Capture the cell that displays the provided text and extract its [X, Y] central coordinate. 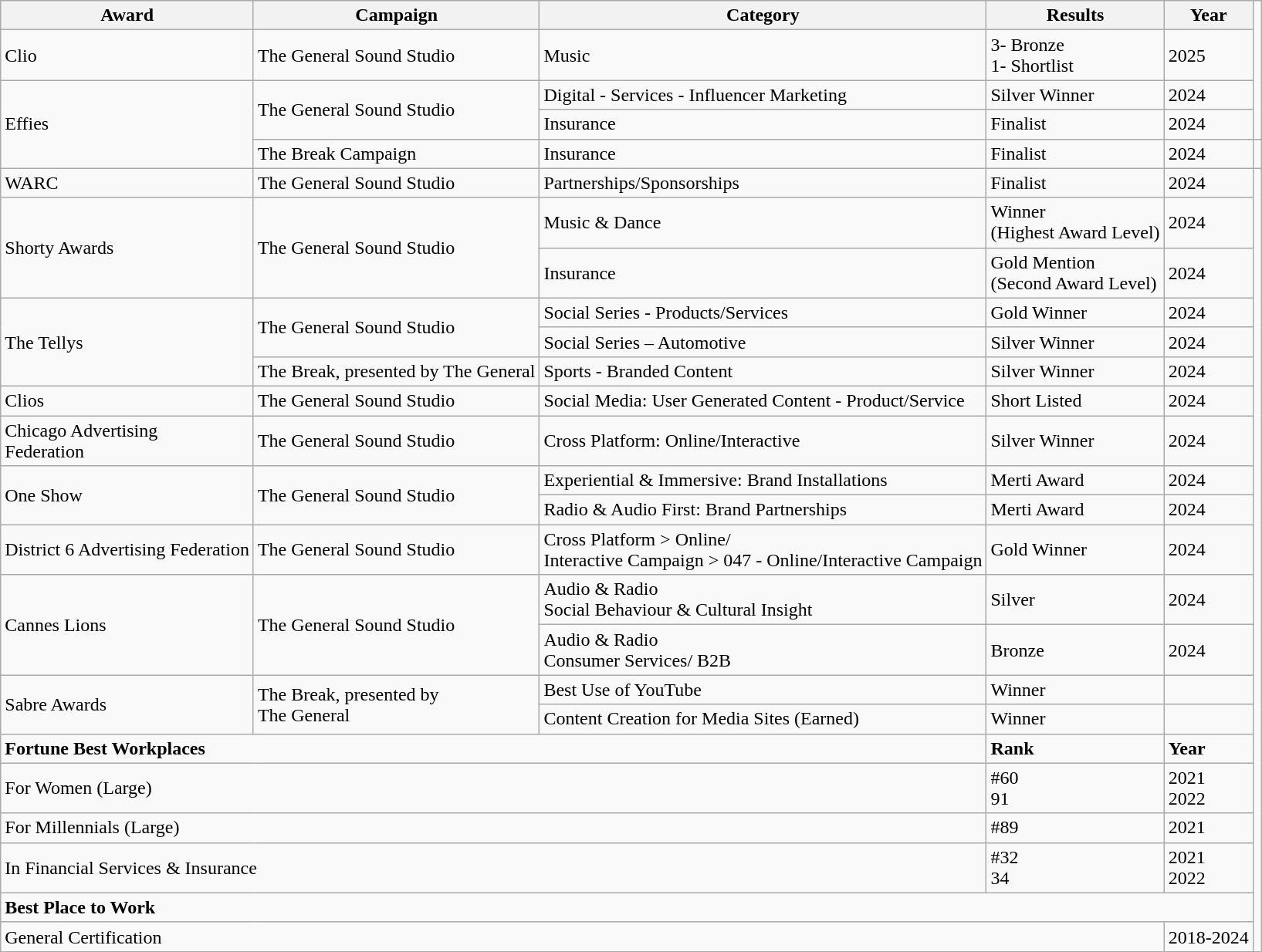
Effies [127, 124]
Chicago AdvertisingFederation [127, 440]
The Break Campaign [396, 154]
In Financial Services & Insurance [494, 867]
Shorty Awards [127, 248]
2018-2024 [1209, 937]
Campaign [396, 15]
#3234 [1075, 867]
The Break, presented by The General [396, 371]
Bronze [1075, 650]
Rank [1075, 748]
For Millennials (Large) [494, 828]
Partnerships/Sponsorships [763, 183]
Winner(Highest Award Level) [1075, 222]
Sports - Branded Content [763, 371]
Award [127, 15]
#89 [1075, 828]
Fortune Best Workplaces [494, 748]
Best Place to Work [627, 907]
Silver [1075, 600]
Music [763, 56]
Category [763, 15]
Digital - Services - Influencer Marketing [763, 95]
District 6 Advertising Federation [127, 549]
Cannes Lions [127, 625]
Content Creation for Media Sites (Earned) [763, 719]
Sabre Awards [127, 704]
2021 [1209, 828]
Social Series - Products/Services [763, 312]
2025 [1209, 56]
For Women (Large) [494, 788]
One Show [127, 495]
Audio & RadioSocial Behaviour & Cultural Insight [763, 600]
Best Use of YouTube [763, 690]
General Certification [582, 937]
Audio & RadioConsumer Services/ B2B [763, 650]
Social Series – Automotive [763, 342]
Clios [127, 400]
Clio [127, 56]
3- Bronze1- Shortlist [1075, 56]
The Break, presented byThe General [396, 704]
Cross Platform: Online/Interactive [763, 440]
WARC [127, 183]
Radio & Audio First: Brand Partnerships [763, 510]
#6091 [1075, 788]
The Tellys [127, 342]
Results [1075, 15]
Music & Dance [763, 222]
Short Listed [1075, 400]
Experiential & Immersive: Brand Installations [763, 481]
Social Media: User Generated Content - Product/Service [763, 400]
Cross Platform > Online/Interactive Campaign > 047 - Online/Interactive Campaign [763, 549]
Gold Mention(Second Award Level) [1075, 273]
